Identify which cell holds the provided text, then report its [X, Y] central coordinate. 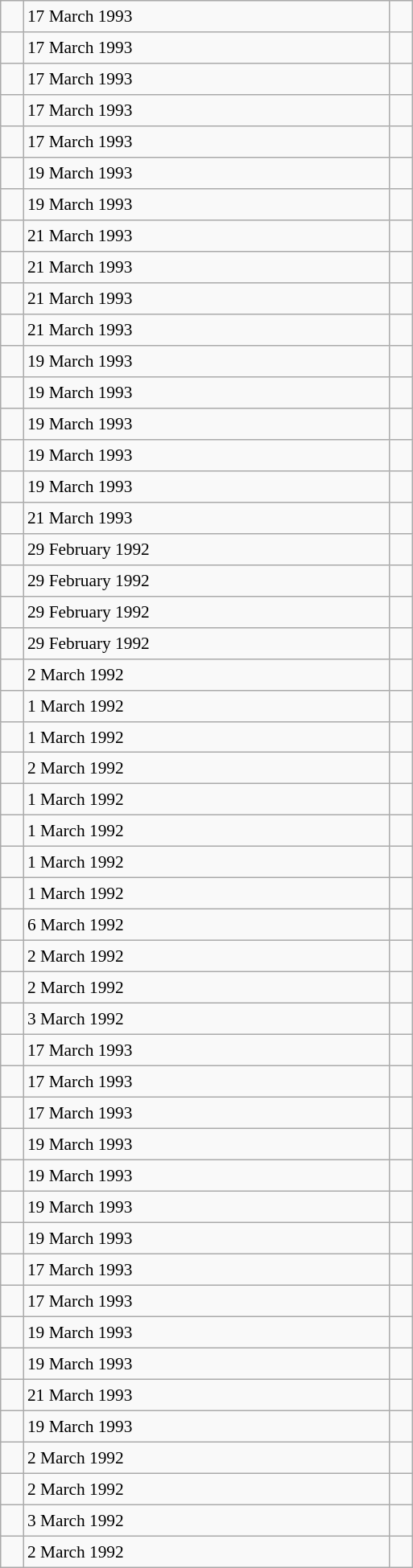
6 March 1992 [206, 925]
